Determine the [X, Y] coordinate at the center of the cell enclosing the given text.  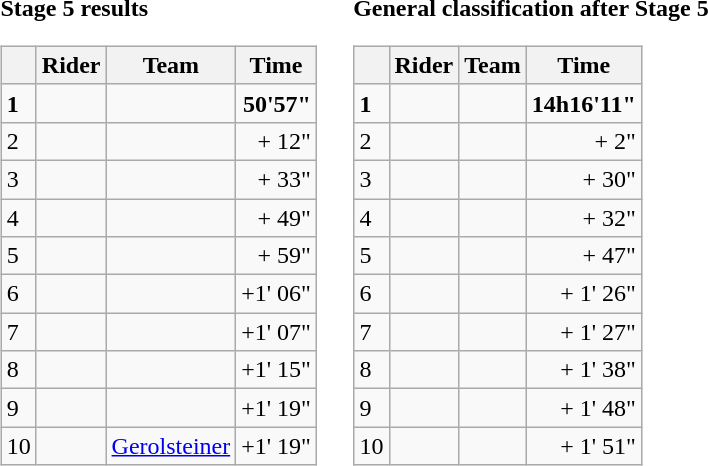
+ 1' 27" [584, 332]
+ 33" [276, 179]
+ 1' 26" [584, 294]
+ 47" [584, 256]
+ 59" [276, 256]
+1' 06" [276, 294]
+ 1' 51" [584, 446]
+1' 15" [276, 370]
50'57" [276, 103]
Gerolsteiner [171, 446]
+ 49" [276, 217]
14h16'11" [584, 103]
+ 12" [276, 141]
+1' 07" [276, 332]
+ 1' 48" [584, 408]
+ 30" [584, 179]
+ 2" [584, 141]
+ 1' 38" [584, 370]
+ 32" [584, 217]
